Return the [X, Y] coordinate for the center point of the cell that contains the specified text.  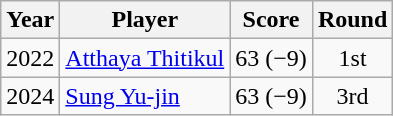
Year [30, 20]
Atthaya Thitikul [145, 58]
2022 [30, 58]
3rd [352, 96]
Round [352, 20]
Score [272, 20]
1st [352, 58]
Player [145, 20]
Sung Yu-jin [145, 96]
2024 [30, 96]
